Detect which cell encompasses the target text, then output its (x, y) center coordinate. 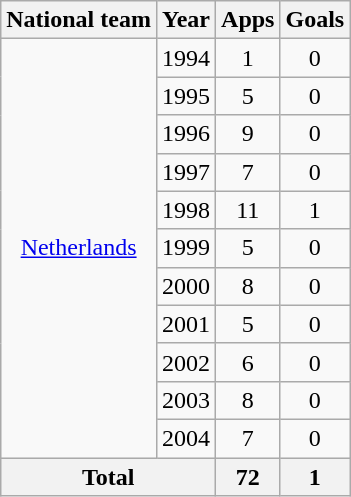
2000 (186, 286)
Goals (315, 20)
6 (248, 362)
2001 (186, 324)
72 (248, 477)
1996 (186, 134)
2004 (186, 438)
Netherlands (79, 248)
11 (248, 210)
1994 (186, 58)
1999 (186, 248)
2003 (186, 400)
Total (108, 477)
1997 (186, 172)
National team (79, 20)
1998 (186, 210)
Year (186, 20)
Apps (248, 20)
9 (248, 134)
1995 (186, 96)
2002 (186, 362)
